Locate the cell with the specified text and output its (X, Y) center coordinate. 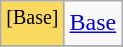
Base (93, 24)
[Base] (32, 24)
